Provide the [X, Y] coordinate of the cell's center where the given text is located.  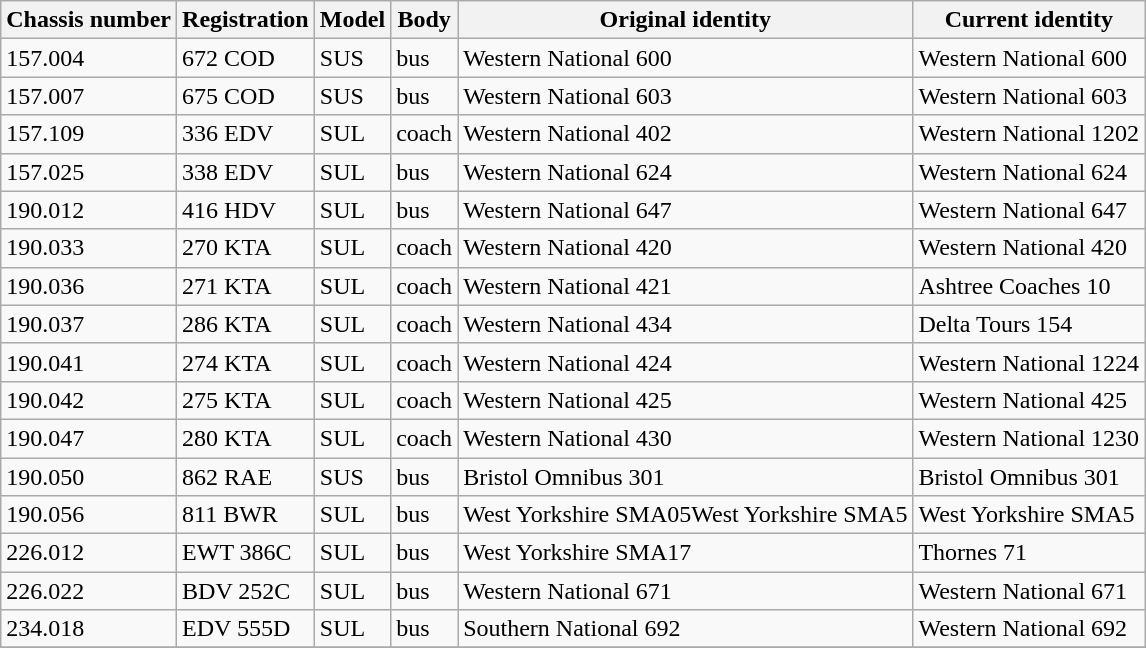
West Yorkshire SMA17 [686, 553]
338 EDV [246, 172]
275 KTA [246, 400]
EWT 386C [246, 553]
157.004 [89, 58]
190.036 [89, 286]
811 BWR [246, 515]
Thornes 71 [1029, 553]
West Yorkshire SMA05West Yorkshire SMA5 [686, 515]
190.042 [89, 400]
226.022 [89, 591]
190.050 [89, 477]
286 KTA [246, 324]
416 HDV [246, 210]
BDV 252C [246, 591]
Current identity [1029, 20]
190.056 [89, 515]
Model [352, 20]
Western National 1230 [1029, 438]
672 COD [246, 58]
Ashtree Coaches 10 [1029, 286]
190.033 [89, 248]
Southern National 692 [686, 629]
234.018 [89, 629]
270 KTA [246, 248]
Registration [246, 20]
Western National 402 [686, 134]
Western National 1224 [1029, 362]
862 RAE [246, 477]
Western National 421 [686, 286]
190.037 [89, 324]
157.025 [89, 172]
226.012 [89, 553]
Western National 1202 [1029, 134]
274 KTA [246, 362]
271 KTA [246, 286]
Body [424, 20]
280 KTA [246, 438]
157.007 [89, 96]
190.047 [89, 438]
675 COD [246, 96]
EDV 555D [246, 629]
Western National 424 [686, 362]
Western National 434 [686, 324]
190.012 [89, 210]
190.041 [89, 362]
336 EDV [246, 134]
Chassis number [89, 20]
Western National 692 [1029, 629]
157.109 [89, 134]
Western National 430 [686, 438]
Delta Tours 154 [1029, 324]
West Yorkshire SMA5 [1029, 515]
Original identity [686, 20]
